Detect which cell encompasses the target text, then output its (X, Y) center coordinate. 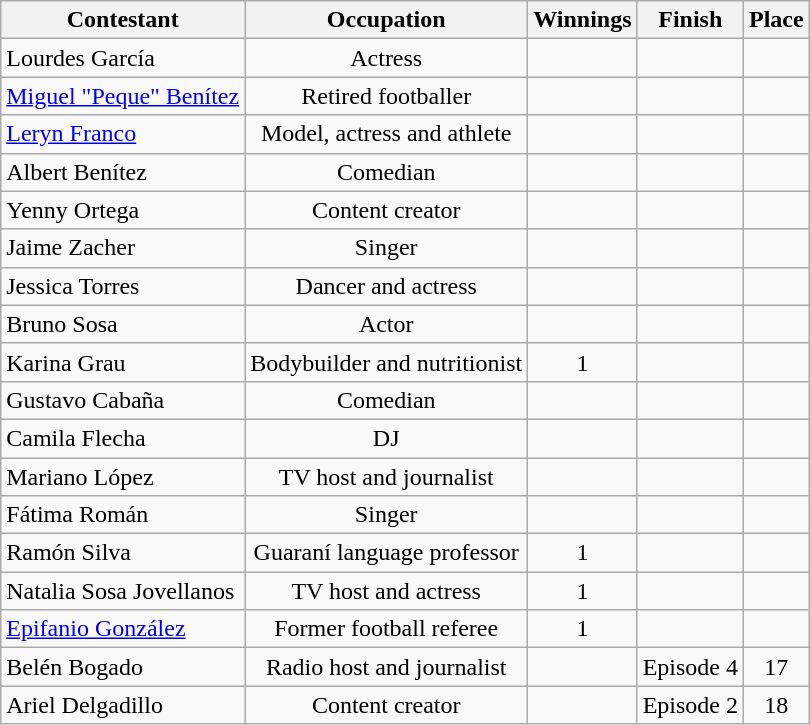
Ramón Silva (123, 553)
DJ (386, 438)
Retired footballer (386, 96)
Fátima Román (123, 515)
Miguel "Peque" Benítez (123, 96)
Finish (690, 20)
TV host and actress (386, 591)
TV host and journalist (386, 477)
Former football referee (386, 629)
Leryn Franco (123, 134)
Episode 2 (690, 705)
Model, actress and athlete (386, 134)
Gustavo Cabaña (123, 400)
Epifanio González (123, 629)
Occupation (386, 20)
Belén Bogado (123, 667)
Guaraní language professor (386, 553)
Bodybuilder and nutritionist (386, 362)
Albert Benítez (123, 172)
Episode 4 (690, 667)
Karina Grau (123, 362)
Lourdes García (123, 58)
Actress (386, 58)
Yenny Ortega (123, 210)
Actor (386, 324)
18 (776, 705)
Winnings (582, 20)
Contestant (123, 20)
Mariano López (123, 477)
Bruno Sosa (123, 324)
Radio host and journalist (386, 667)
Place (776, 20)
17 (776, 667)
Dancer and actress (386, 286)
Jaime Zacher (123, 248)
Camila Flecha (123, 438)
Jessica Torres (123, 286)
Natalia Sosa Jovellanos (123, 591)
Ariel Delgadillo (123, 705)
